Provide the (X, Y) coordinate of the cell's center where the given text is located.  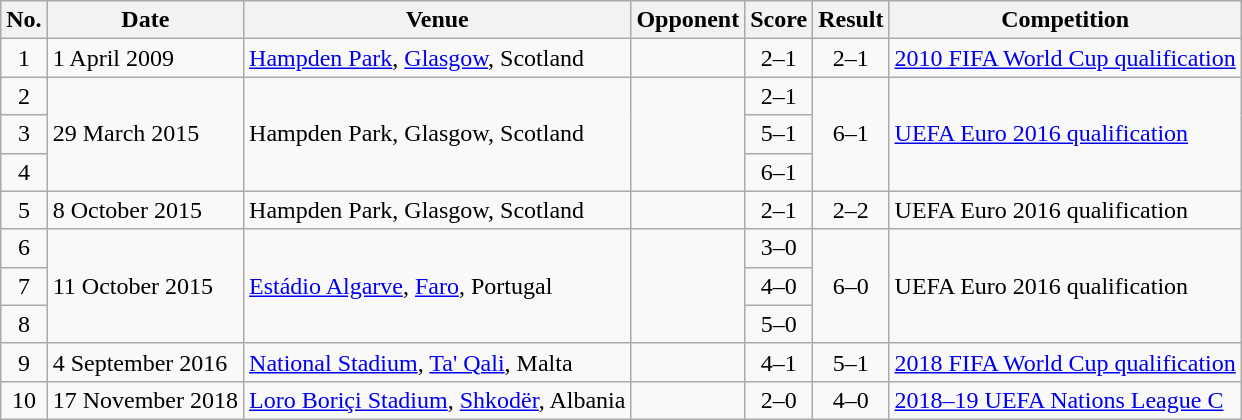
Estádio Algarve, Faro, Portugal (438, 286)
5 (24, 210)
Loro Boriçi Stadium, Shkodër, Albania (438, 400)
3–0 (779, 248)
3 (24, 134)
8 (24, 324)
Result (851, 20)
2–0 (779, 400)
7 (24, 286)
17 November 2018 (145, 400)
4 September 2016 (145, 362)
8 October 2015 (145, 210)
National Stadium, Ta' Qali, Malta (438, 362)
5–0 (779, 324)
Date (145, 20)
4 (24, 172)
Competition (1065, 20)
11 October 2015 (145, 286)
4–1 (779, 362)
Opponent (688, 20)
6–0 (851, 286)
2010 FIFA World Cup qualification (1065, 58)
10 (24, 400)
6 (24, 248)
2018 FIFA World Cup qualification (1065, 362)
1 (24, 58)
Score (779, 20)
9 (24, 362)
No. (24, 20)
1 April 2009 (145, 58)
29 March 2015 (145, 134)
2 (24, 96)
2–2 (851, 210)
2018–19 UEFA Nations League C (1065, 400)
Venue (438, 20)
